Search for the cell housing the specified text and yield its (x, y) center coordinate. 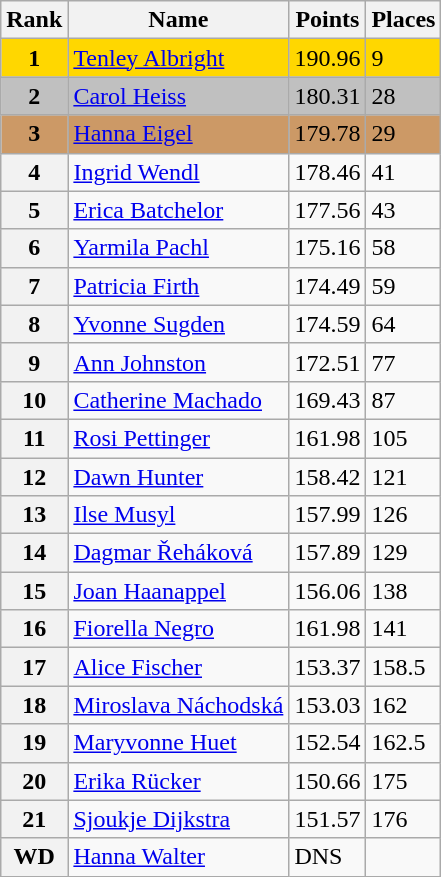
8 (34, 324)
59 (404, 286)
Catherine Machado (178, 400)
138 (404, 591)
3 (34, 134)
Tenley Albright (178, 58)
162.5 (404, 743)
41 (404, 172)
190.96 (328, 58)
Rank (34, 20)
141 (404, 629)
153.37 (328, 667)
64 (404, 324)
Erica Batchelor (178, 210)
Dawn Hunter (178, 477)
Miroslava Náchodská (178, 705)
Hanna Walter (178, 857)
Yarmila Pachl (178, 248)
150.66 (328, 781)
Dagmar Řeháková (178, 553)
172.51 (328, 362)
Ilse Musyl (178, 515)
21 (34, 819)
7 (34, 286)
12 (34, 477)
6 (34, 248)
180.31 (328, 96)
14 (34, 553)
152.54 (328, 743)
20 (34, 781)
129 (404, 553)
Yvonne Sugden (178, 324)
177.56 (328, 210)
13 (34, 515)
126 (404, 515)
28 (404, 96)
43 (404, 210)
87 (404, 400)
Points (328, 20)
Ann Johnston (178, 362)
162 (404, 705)
Patricia Firth (178, 286)
156.06 (328, 591)
Erika Rücker (178, 781)
105 (404, 438)
Fiorella Negro (178, 629)
158.5 (404, 667)
153.03 (328, 705)
169.43 (328, 400)
158.42 (328, 477)
121 (404, 477)
Alice Fischer (178, 667)
11 (34, 438)
15 (34, 591)
1 (34, 58)
175.16 (328, 248)
19 (34, 743)
2 (34, 96)
10 (34, 400)
174.49 (328, 286)
5 (34, 210)
176 (404, 819)
29 (404, 134)
151.57 (328, 819)
175 (404, 781)
16 (34, 629)
Maryvonne Huet (178, 743)
178.46 (328, 172)
179.78 (328, 134)
17 (34, 667)
Name (178, 20)
WD (34, 857)
Carol Heiss (178, 96)
Sjoukje Dijkstra (178, 819)
4 (34, 172)
Ingrid Wendl (178, 172)
Places (404, 20)
58 (404, 248)
174.59 (328, 324)
157.99 (328, 515)
157.89 (328, 553)
77 (404, 362)
Rosi Pettinger (178, 438)
DNS (328, 857)
Hanna Eigel (178, 134)
Joan Haanappel (178, 591)
18 (34, 705)
